Extract the (X, Y) coordinate from the center of the cell holding the provided text.  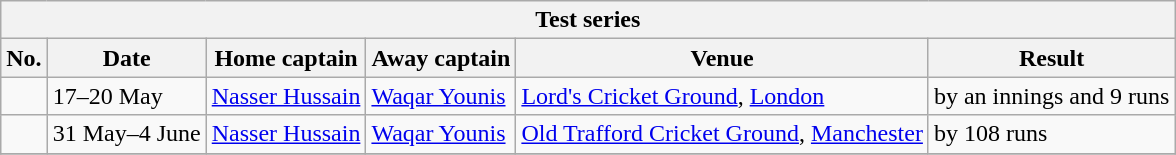
No. (24, 58)
Date (126, 58)
Test series (588, 20)
by 108 runs (1051, 134)
Lord's Cricket Ground, London (722, 96)
Home captain (286, 58)
Venue (722, 58)
31 May–4 June (126, 134)
Result (1051, 58)
17–20 May (126, 96)
Old Trafford Cricket Ground, Manchester (722, 134)
Away captain (441, 58)
by an innings and 9 runs (1051, 96)
